Extract the (X, Y) coordinate from the center of the cell holding the provided text.  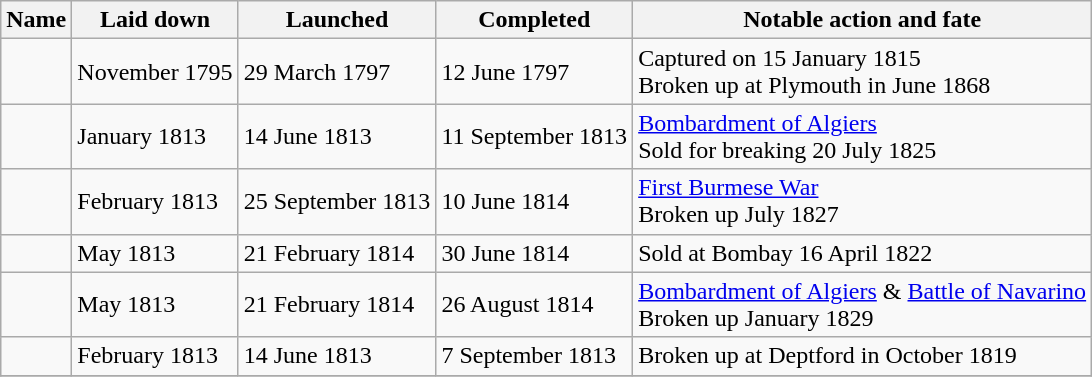
Laid down (155, 20)
7 September 1813 (534, 356)
Launched (337, 20)
Bombardment of Algiers & Battle of NavarinoBroken up January 1829 (862, 304)
10 June 1814 (534, 202)
11 September 1813 (534, 136)
Name (36, 20)
29 March 1797 (337, 72)
25 September 1813 (337, 202)
Completed (534, 20)
January 1813 (155, 136)
26 August 1814 (534, 304)
November 1795 (155, 72)
Captured on 15 January 1815Broken up at Plymouth in June 1868 (862, 72)
Bombardment of AlgiersSold for breaking 20 July 1825 (862, 136)
First Burmese WarBroken up July 1827 (862, 202)
Notable action and fate (862, 20)
Broken up at Deptford in October 1819 (862, 356)
30 June 1814 (534, 253)
12 June 1797 (534, 72)
Sold at Bombay 16 April 1822 (862, 253)
